Capture the cell that displays the provided text and extract its (x, y) central coordinate. 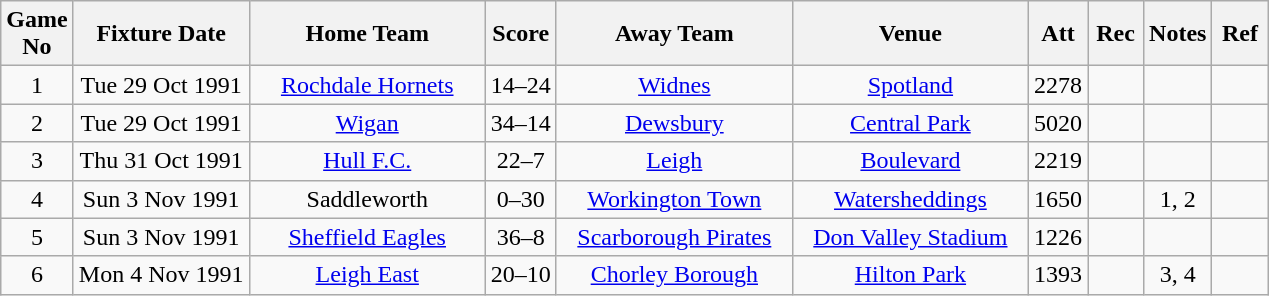
1393 (1058, 275)
Chorley Borough (674, 275)
36–8 (520, 237)
3, 4 (1178, 275)
Wigan (367, 123)
Score (520, 34)
Game No (37, 34)
Watersheddings (910, 199)
Ref (1240, 34)
Leigh (674, 161)
Leigh East (367, 275)
34–14 (520, 123)
Home Team (367, 34)
4 (37, 199)
Sheffield Eagles (367, 237)
Thu 31 Oct 1991 (161, 161)
2278 (1058, 85)
1 (37, 85)
Boulevard (910, 161)
Saddleworth (367, 199)
14–24 (520, 85)
Away Team (674, 34)
Venue (910, 34)
Rochdale Hornets (367, 85)
3 (37, 161)
Fixture Date (161, 34)
5 (37, 237)
Hull F.C. (367, 161)
1, 2 (1178, 199)
Hilton Park (910, 275)
Rec (1116, 34)
0–30 (520, 199)
Mon 4 Nov 1991 (161, 275)
22–7 (520, 161)
20–10 (520, 275)
1226 (1058, 237)
2 (37, 123)
Central Park (910, 123)
Dewsbury (674, 123)
6 (37, 275)
Don Valley Stadium (910, 237)
1650 (1058, 199)
Spotland (910, 85)
Att (1058, 34)
2219 (1058, 161)
Workington Town (674, 199)
Widnes (674, 85)
5020 (1058, 123)
Notes (1178, 34)
Scarborough Pirates (674, 237)
